Output the [X, Y] coordinate of the center of the cell containing the given text.  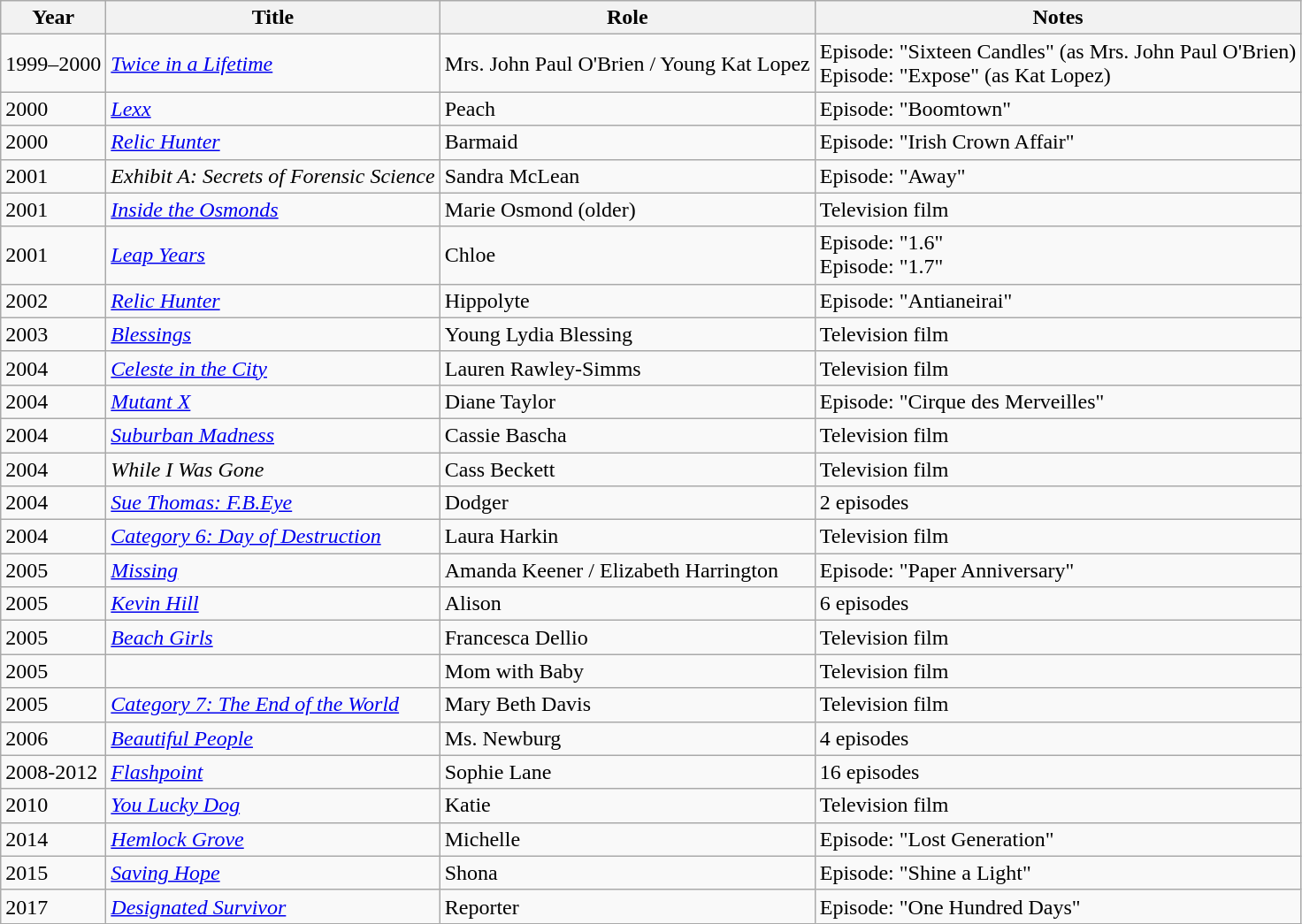
Title [272, 18]
Hemlock Grove [272, 839]
Episode: "One Hundred Days" [1058, 906]
Sandra McLean [627, 176]
Episode: "Lost Generation" [1058, 839]
2008-2012 [53, 772]
Shona [627, 873]
Mrs. John Paul O'Brien / Young Kat Lopez [627, 64]
Notes [1058, 18]
Category 6: Day of Destruction [272, 537]
Beautiful People [272, 738]
Inside the Osmonds [272, 210]
Hippolyte [627, 301]
2 episodes [1058, 503]
Episode: "Away" [1058, 176]
Michelle [627, 839]
2017 [53, 906]
Peach [627, 109]
Year [53, 18]
Cass Beckett [627, 470]
2006 [53, 738]
Episode: "Cirque des Merveilles" [1058, 401]
Francesca Dellio [627, 638]
Cassie Bascha [627, 435]
Exhibit A: Secrets of Forensic Science [272, 176]
Sue Thomas: F.B.Eye [272, 503]
Kevin Hill [272, 604]
Lexx [272, 109]
Laura Harkin [627, 537]
Celeste in the City [272, 368]
Episode: "Irish Crown Affair" [1058, 142]
Blessings [272, 334]
Beach Girls [272, 638]
You Lucky Dog [272, 806]
Alison [627, 604]
Diane Taylor [627, 401]
6 episodes [1058, 604]
Episode: "1.6"Episode: "1.7" [1058, 255]
Ms. Newburg [627, 738]
Role [627, 18]
Episode: "Paper Anniversary" [1058, 570]
Twice in a Lifetime [272, 64]
2010 [53, 806]
Mutant X [272, 401]
Suburban Madness [272, 435]
Sophie Lane [627, 772]
Reporter [627, 906]
Category 7: The End of the World [272, 705]
Mary Beth Davis [627, 705]
Amanda Keener / Elizabeth Harrington [627, 570]
Missing [272, 570]
While I Was Gone [272, 470]
Dodger [627, 503]
Leap Years [272, 255]
1999–2000 [53, 64]
Episode: "Antianeirai" [1058, 301]
2014 [53, 839]
Barmaid [627, 142]
Flashpoint [272, 772]
Designated Survivor [272, 906]
Katie [627, 806]
2015 [53, 873]
2002 [53, 301]
Young Lydia Blessing [627, 334]
4 episodes [1058, 738]
Lauren Rawley-Simms [627, 368]
Episode: "Boomtown" [1058, 109]
Saving Hope [272, 873]
16 episodes [1058, 772]
Chloe [627, 255]
Episode: "Sixteen Candles" (as Mrs. John Paul O'Brien)Episode: "Expose" (as Kat Lopez) [1058, 64]
Mom with Baby [627, 671]
Episode: "Shine a Light" [1058, 873]
Marie Osmond (older) [627, 210]
2003 [53, 334]
